Output the (x, y) coordinate of the center of the cell containing the given text.  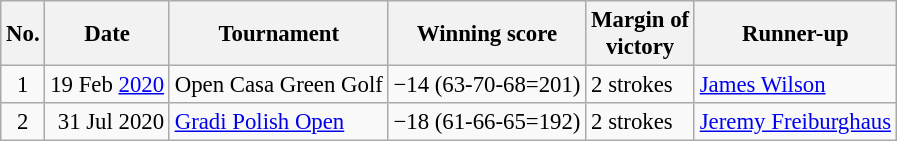
Open Casa Green Golf (278, 85)
2 (23, 122)
No. (23, 34)
Jeremy Freiburghaus (795, 122)
−18 (61-66-65=192) (487, 122)
Runner-up (795, 34)
19 Feb 2020 (107, 85)
Gradi Polish Open (278, 122)
James Wilson (795, 85)
31 Jul 2020 (107, 122)
1 (23, 85)
Winning score (487, 34)
−14 (63-70-68=201) (487, 85)
Date (107, 34)
Margin ofvictory (640, 34)
Tournament (278, 34)
